Pinpoint the cell where the given text exists, returning its (x, y) midpoint coordinate. 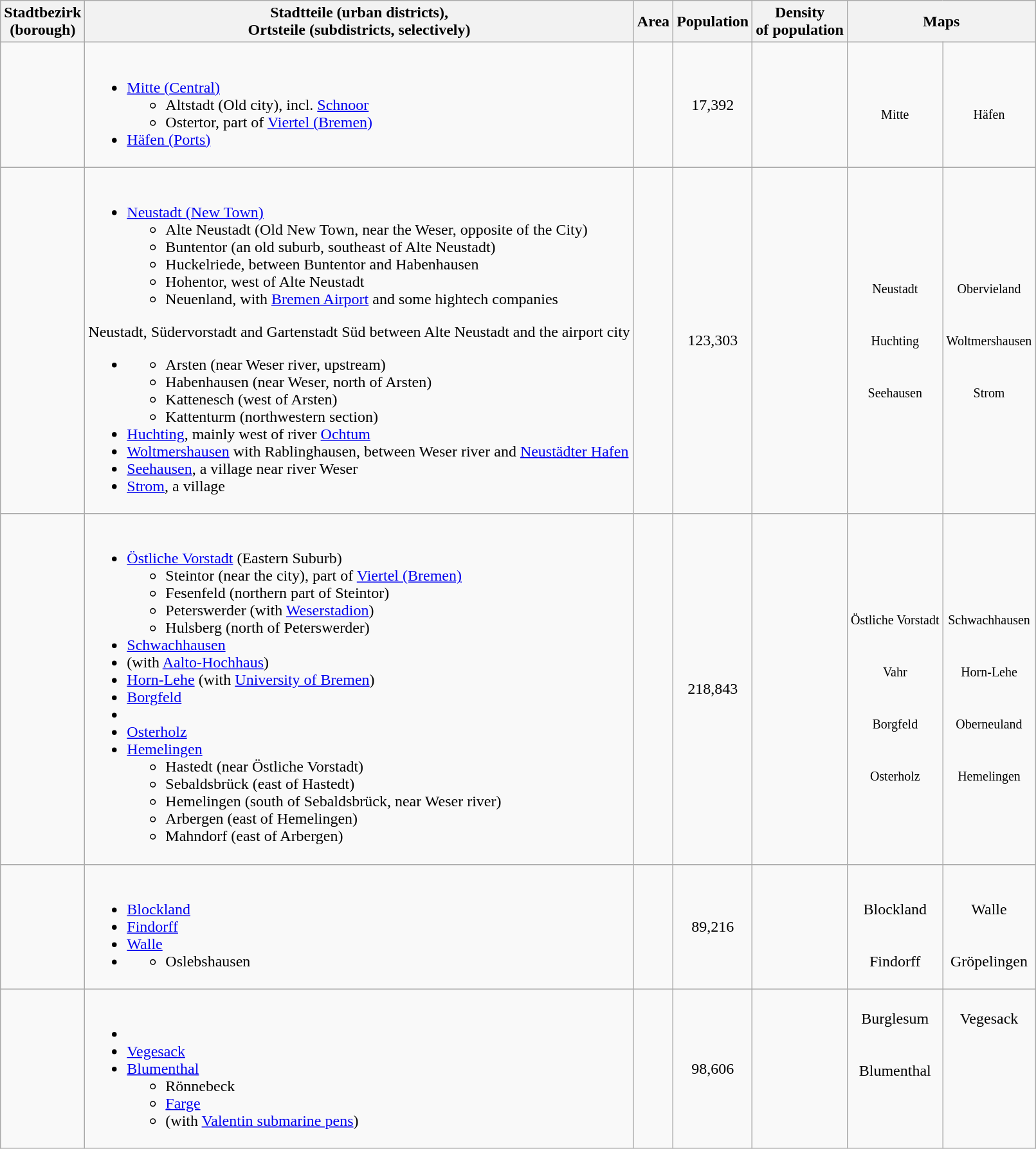
VegesackBlumenthalRönnebeckFarge (with Valentin submarine pens) (359, 1069)
Stadtbezirk(borough) (42, 22)
Densityof population (800, 22)
Maps (941, 22)
123,303 (713, 341)
Stadtteile (urban districts),Ortsteile (subdistricts, selectively) (359, 22)
Östliche VorstadtVahrBorgfeldOsterholz (895, 689)
Area (653, 22)
Häfen (989, 105)
218,843 (713, 689)
Population (713, 22)
ObervielandWoltmershausenStrom (989, 341)
WalleGröpelingen (989, 927)
98,606 (713, 1069)
17,392 (713, 105)
89,216 (713, 927)
BurglesumBlumenthal (895, 1069)
BlocklandFindorff (895, 927)
Mitte (Central)Altstadt (Old city), incl. SchnoorOstertor, part of Viertel (Bremen)Häfen (Ports) (359, 105)
SchwachhausenHorn-LeheOberneulandHemelingen (989, 689)
NeustadtHuchtingSeehausen (895, 341)
Vegesack (989, 1069)
Mitte (895, 105)
BlocklandFindorffWalleOslebshausen (359, 927)
